Output the [X, Y] coordinate of the center of the cell containing the given text.  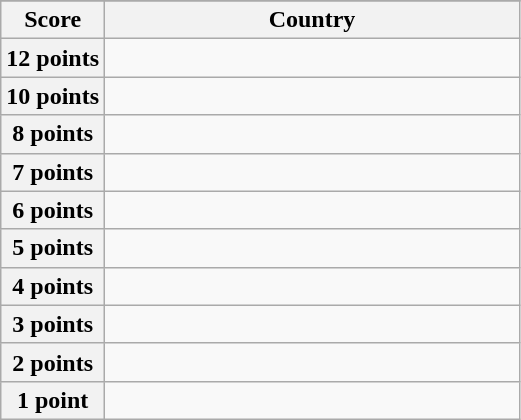
10 points [53, 96]
5 points [53, 248]
1 point [53, 400]
6 points [53, 210]
2 points [53, 362]
4 points [53, 286]
3 points [53, 324]
Score [53, 20]
8 points [53, 134]
12 points [53, 58]
Country [312, 20]
7 points [53, 172]
